Identify which cell holds the provided text, then report its [x, y] central coordinate. 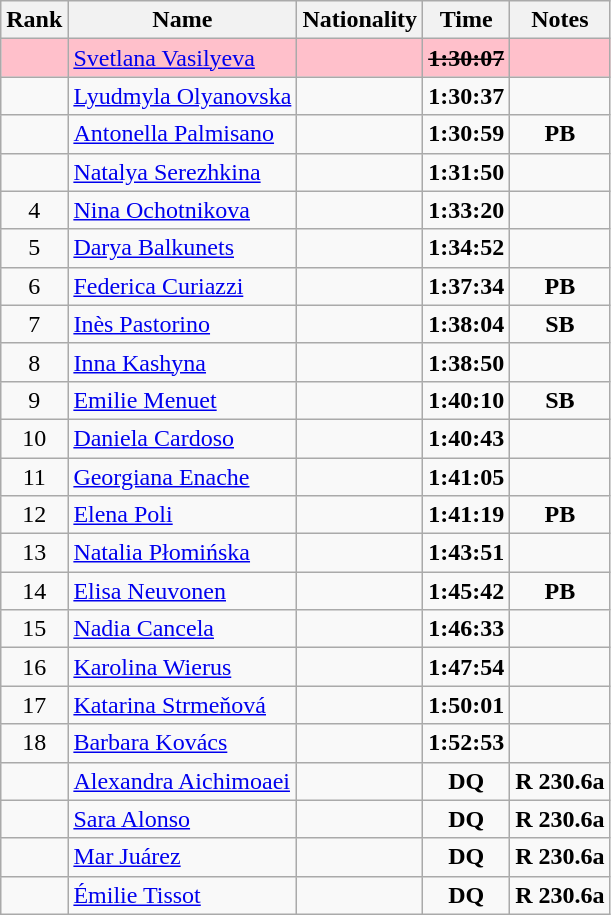
1:41:05 [466, 477]
1:34:52 [466, 248]
1:37:34 [466, 286]
5 [34, 248]
Darya Balkunets [182, 248]
Notes [560, 20]
Nationality [360, 20]
1:46:33 [466, 629]
Émilie Tissot [182, 895]
Daniela Cardoso [182, 438]
16 [34, 667]
Sara Alonso [182, 819]
13 [34, 553]
Rank [34, 20]
1:30:07 [466, 58]
1:38:50 [466, 362]
4 [34, 210]
Georgiana Enache [182, 477]
12 [34, 515]
8 [34, 362]
Time [466, 20]
1:52:53 [466, 743]
15 [34, 629]
Lyudmyla Olyanovska [182, 96]
Alexandra Aichimoaei [182, 781]
Inna Kashyna [182, 362]
Natalya Serezhkina [182, 172]
Emilie Menuet [182, 400]
1:41:19 [466, 515]
Mar Juárez [182, 857]
17 [34, 705]
6 [34, 286]
1:50:01 [466, 705]
1:43:51 [466, 553]
1:31:50 [466, 172]
Antonella Palmisano [182, 134]
14 [34, 591]
Nadia Cancela [182, 629]
1:38:04 [466, 324]
1:33:20 [466, 210]
1:30:37 [466, 96]
7 [34, 324]
Katarina Strmeňová [182, 705]
Svetlana Vasilyeva [182, 58]
Federica Curiazzi [182, 286]
1:30:59 [466, 134]
Karolina Wierus [182, 667]
1:45:42 [466, 591]
1:40:43 [466, 438]
18 [34, 743]
Nina Ochotnikova [182, 210]
11 [34, 477]
Elisa Neuvonen [182, 591]
1:40:10 [466, 400]
Elena Poli [182, 515]
Natalia Płomińska [182, 553]
9 [34, 400]
1:47:54 [466, 667]
Name [182, 20]
Inès Pastorino [182, 324]
Barbara Kovács [182, 743]
10 [34, 438]
